Pinpoint the cell where the given text exists, returning its [x, y] midpoint coordinate. 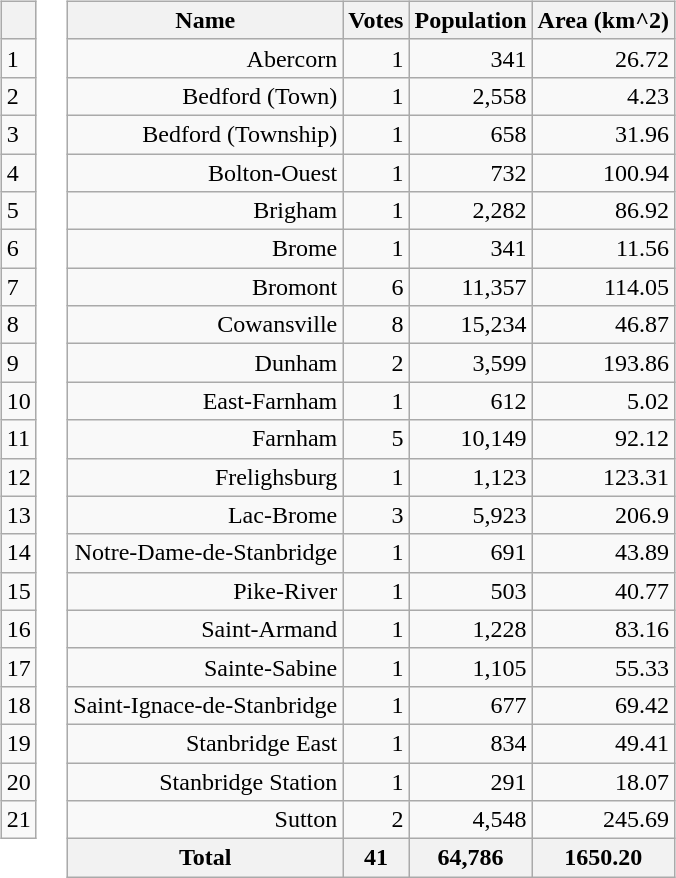
69.42 [604, 705]
Total [206, 858]
Lac-Brome [206, 515]
46.87 [604, 325]
Bedford (Township) [206, 134]
Frelighsburg [206, 477]
4.23 [604, 96]
100.94 [604, 173]
10,149 [470, 439]
18.07 [604, 781]
114.05 [604, 287]
15,234 [470, 325]
17 [18, 667]
55.33 [604, 667]
31.96 [604, 134]
Brome [206, 249]
4,548 [470, 820]
26.72 [604, 58]
5.02 [604, 401]
1,105 [470, 667]
291 [470, 781]
5,923 [470, 515]
Area (km^2) [604, 20]
Population [470, 20]
12 [18, 477]
21 [18, 820]
2,558 [470, 96]
Notre-Dame-de-Stanbridge [206, 553]
206.9 [604, 515]
4 [18, 173]
Bedford (Town) [206, 96]
Pike-River [206, 591]
41 [376, 858]
9 [18, 363]
193.86 [604, 363]
1,228 [470, 629]
83.16 [604, 629]
16 [18, 629]
11 [18, 439]
Sainte-Sabine [206, 667]
677 [470, 705]
123.31 [604, 477]
86.92 [604, 211]
East-Farnham [206, 401]
64,786 [470, 858]
1,123 [470, 477]
10 [18, 401]
Farnham [206, 439]
7 [18, 287]
Dunham [206, 363]
13 [18, 515]
18 [18, 705]
245.69 [604, 820]
2,282 [470, 211]
Abercorn [206, 58]
Votes [376, 20]
Sutton [206, 820]
15 [18, 591]
1650.20 [604, 858]
49.41 [604, 743]
Stanbridge Station [206, 781]
92.12 [604, 439]
Bromont [206, 287]
11,357 [470, 287]
3,599 [470, 363]
43.89 [604, 553]
732 [470, 173]
Cowansville [206, 325]
503 [470, 591]
Brigham [206, 211]
20 [18, 781]
11.56 [604, 249]
19 [18, 743]
14 [18, 553]
Stanbridge East [206, 743]
40.77 [604, 591]
612 [470, 401]
Bolton-Ouest [206, 173]
Saint-Ignace-de-Stanbridge [206, 705]
658 [470, 134]
Name [206, 20]
Saint-Armand [206, 629]
834 [470, 743]
691 [470, 553]
